Capture the cell that displays the provided text and extract its [X, Y] central coordinate. 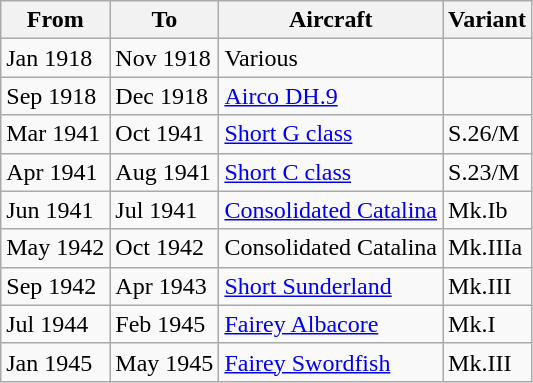
From [56, 20]
Mk.IIIa [488, 248]
Jan 1945 [56, 362]
S.23/M [488, 172]
Aug 1941 [164, 172]
Jul 1944 [56, 324]
Short C class [331, 172]
Oct 1942 [164, 248]
May 1942 [56, 248]
Sep 1942 [56, 286]
Feb 1945 [164, 324]
Jul 1941 [164, 210]
Jan 1918 [56, 58]
Short Sunderland [331, 286]
Apr 1943 [164, 286]
Mar 1941 [56, 134]
Sep 1918 [56, 96]
Nov 1918 [164, 58]
Apr 1941 [56, 172]
Jun 1941 [56, 210]
To [164, 20]
Short G class [331, 134]
Various [331, 58]
May 1945 [164, 362]
Aircraft [331, 20]
Fairey Swordfish [331, 362]
Fairey Albacore [331, 324]
Airco DH.9 [331, 96]
Mk.I [488, 324]
S.26/M [488, 134]
Mk.Ib [488, 210]
Oct 1941 [164, 134]
Variant [488, 20]
Dec 1918 [164, 96]
